Determine the [x, y] coordinate at the center of the cell enclosing the given text.  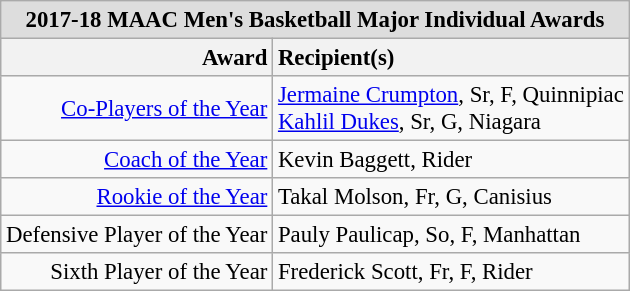
Co-Players of the Year [137, 108]
2017-18 MAAC Men's Basketball Major Individual Awards [315, 20]
Award [137, 58]
Coach of the Year [137, 160]
Rookie of the Year [137, 197]
Kevin Baggett, Rider [452, 160]
Defensive Player of the Year [137, 235]
Jermaine Crumpton, Sr, F, QuinnipiacKahlil Dukes, Sr, G, Niagara [452, 108]
Pauly Paulicap, So, F, Manhattan [452, 235]
Recipient(s) [452, 58]
Takal Molson, Fr, G, Canisius [452, 197]
